Capture the cell that displays the provided text and extract its [x, y] central coordinate. 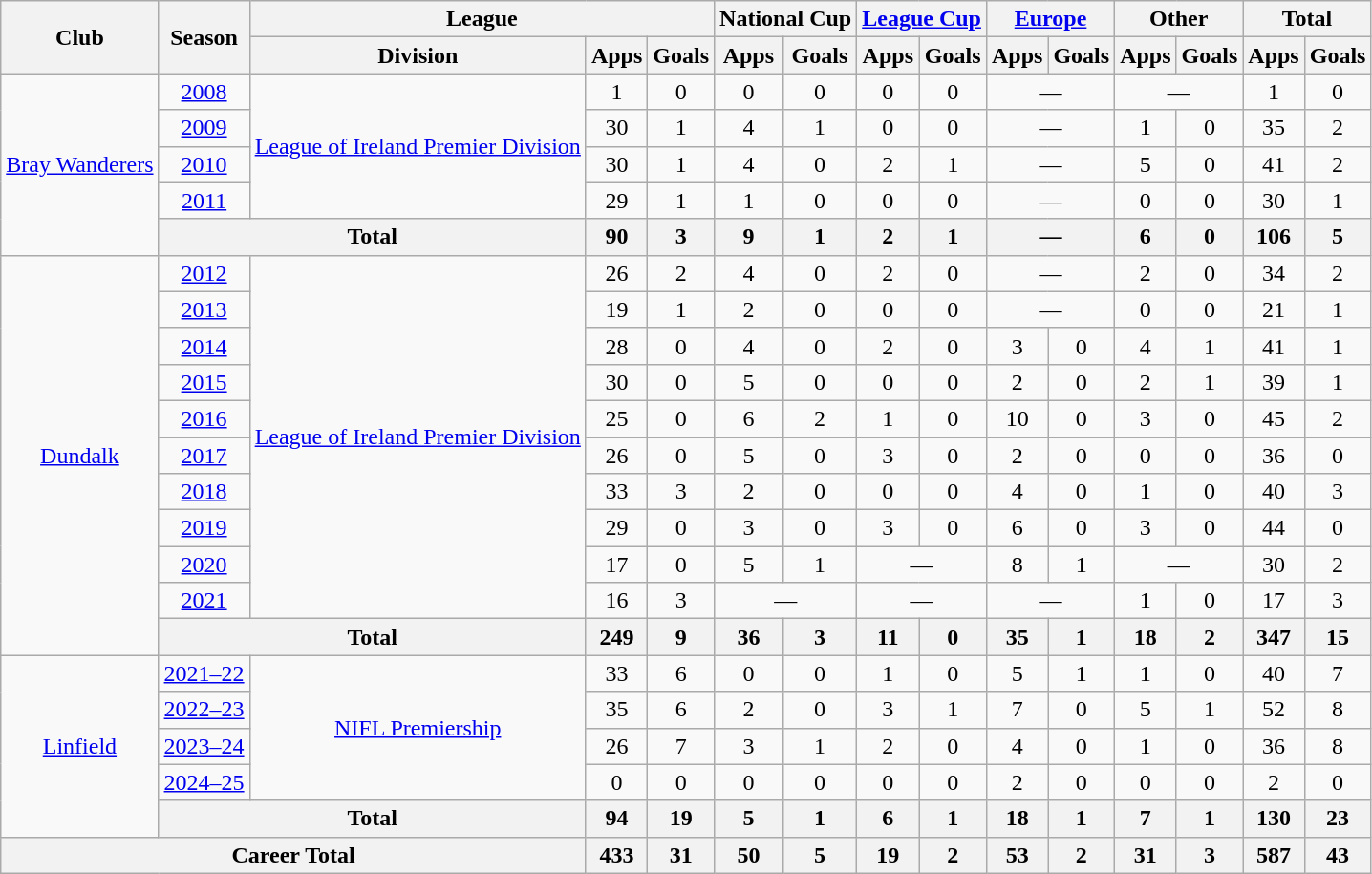
347 [1274, 637]
National Cup [785, 19]
52 [1274, 710]
Career Total [294, 855]
11 [889, 637]
2014 [204, 346]
50 [749, 855]
Bray Wanderers [80, 164]
21 [1274, 309]
2020 [204, 565]
90 [616, 237]
53 [1017, 855]
2009 [204, 128]
2021–22 [204, 673]
16 [616, 601]
39 [1274, 382]
Dundalk [80, 455]
2024–25 [204, 782]
Club [80, 37]
45 [1274, 418]
2018 [204, 492]
15 [1338, 637]
28 [616, 346]
2017 [204, 456]
25 [616, 418]
Linfield [80, 746]
2011 [204, 201]
34 [1274, 273]
2023–24 [204, 746]
2010 [204, 164]
587 [1274, 855]
2015 [204, 382]
League [482, 19]
23 [1338, 819]
10 [1017, 418]
44 [1274, 528]
2022–23 [204, 710]
433 [616, 855]
2013 [204, 309]
94 [616, 819]
2016 [204, 418]
249 [616, 637]
Other [1179, 19]
2019 [204, 528]
League Cup [922, 19]
2012 [204, 273]
106 [1274, 237]
130 [1274, 819]
2021 [204, 601]
Season [204, 37]
NIFL Premiership [418, 728]
Europe [1050, 19]
2008 [204, 92]
Division [418, 55]
43 [1338, 855]
